Output the (x, y) coordinate of the center of the cell containing the given text.  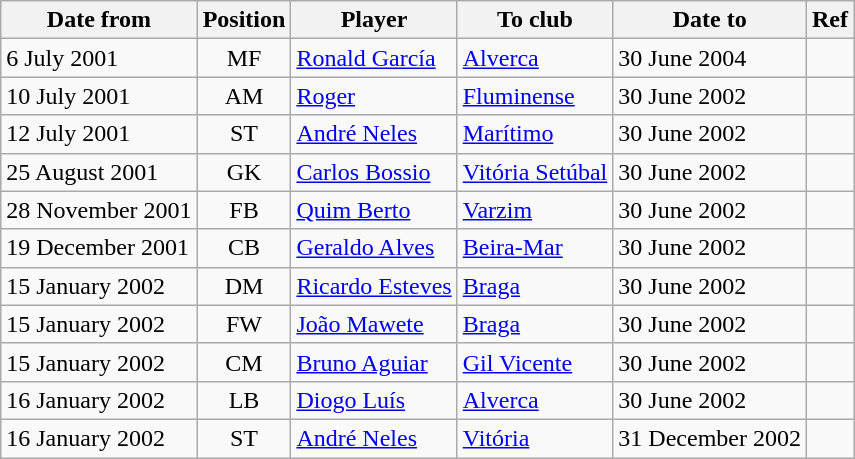
GK (244, 172)
Position (244, 20)
Vitória Setúbal (535, 172)
Beira-Mar (535, 248)
MF (244, 58)
Gil Vicente (535, 362)
CM (244, 362)
30 June 2004 (710, 58)
Diogo Luís (374, 400)
Roger (374, 96)
LB (244, 400)
João Mawete (374, 324)
Fluminense (535, 96)
DM (244, 286)
Player (374, 20)
Marítimo (535, 134)
FW (244, 324)
AM (244, 96)
19 December 2001 (99, 248)
Quim Berto (374, 210)
25 August 2001 (99, 172)
6 July 2001 (99, 58)
FB (244, 210)
Vitória (535, 438)
12 July 2001 (99, 134)
Varzim (535, 210)
Geraldo Alves (374, 248)
Date from (99, 20)
Date to (710, 20)
Ref (830, 20)
10 July 2001 (99, 96)
Carlos Bossio (374, 172)
Ronald García (374, 58)
Bruno Aguiar (374, 362)
28 November 2001 (99, 210)
CB (244, 248)
Ricardo Esteves (374, 286)
31 December 2002 (710, 438)
To club (535, 20)
